Capture the cell that displays the provided text and extract its (X, Y) central coordinate. 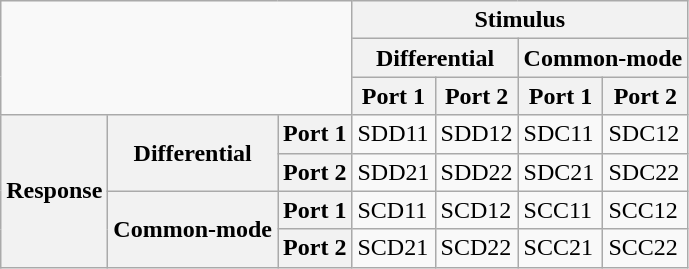
SCC11 (560, 210)
SCC12 (646, 210)
SDD12 (476, 134)
SCD21 (394, 248)
SDD22 (476, 172)
SDC12 (646, 134)
SDD11 (394, 134)
SDC11 (560, 134)
SCD22 (476, 248)
Response (54, 191)
Stimulus (520, 20)
SCD11 (394, 210)
SCC22 (646, 248)
SCC21 (560, 248)
SDD21 (394, 172)
SDC21 (560, 172)
SCD12 (476, 210)
SDC22 (646, 172)
